Determine the (X, Y) coordinate at the center of the cell enclosing the given text.  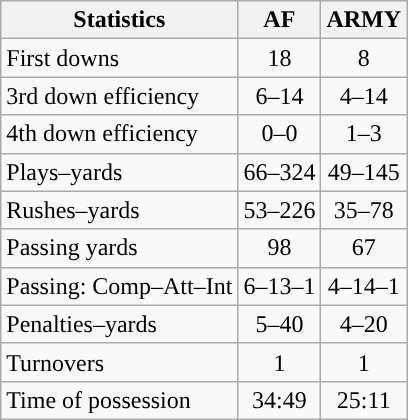
98 (280, 248)
53–226 (280, 210)
34:49 (280, 400)
First downs (120, 58)
1–3 (364, 134)
35–78 (364, 210)
66–324 (280, 172)
4th down efficiency (120, 134)
6–13–1 (280, 286)
AF (280, 20)
Turnovers (120, 362)
18 (280, 58)
4–14 (364, 96)
4–20 (364, 324)
Rushes–yards (120, 210)
Plays–yards (120, 172)
8 (364, 58)
ARMY (364, 20)
25:11 (364, 400)
Passing: Comp–Att–Int (120, 286)
3rd down efficiency (120, 96)
49–145 (364, 172)
Statistics (120, 20)
Penalties–yards (120, 324)
5–40 (280, 324)
6–14 (280, 96)
0–0 (280, 134)
67 (364, 248)
Time of possession (120, 400)
Passing yards (120, 248)
4–14–1 (364, 286)
